Provide the (X, Y) coordinate of the cell's center where the given text is located.  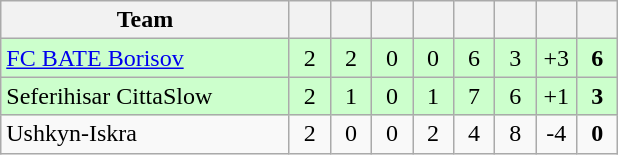
+1 (556, 96)
+3 (556, 58)
4 (474, 134)
Ushkyn-Iskra (146, 134)
Team (146, 20)
Seferihisar CittaSlow (146, 96)
-4 (556, 134)
FC BATE Borisov (146, 58)
7 (474, 96)
8 (516, 134)
